Capture the cell that displays the provided text and extract its (x, y) central coordinate. 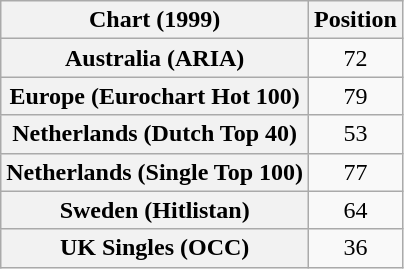
Netherlands (Single Top 100) (155, 172)
UK Singles (OCC) (155, 248)
64 (356, 210)
Europe (Eurochart Hot 100) (155, 96)
Australia (ARIA) (155, 58)
77 (356, 172)
79 (356, 96)
Sweden (Hitlistan) (155, 210)
Chart (1999) (155, 20)
72 (356, 58)
Position (356, 20)
Netherlands (Dutch Top 40) (155, 134)
36 (356, 248)
53 (356, 134)
